Identify which cell holds the provided text, then report its (x, y) central coordinate. 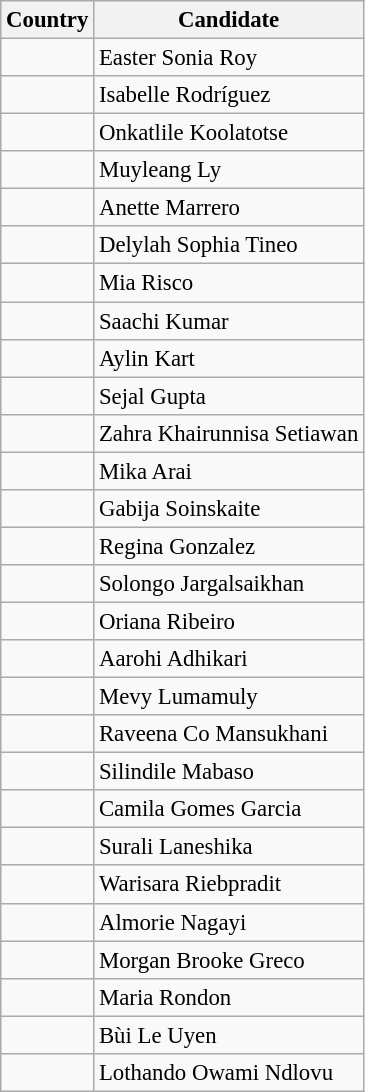
Anette Marrero (229, 208)
Mevy Lumamuly (229, 697)
Onkatlile Koolatotse (229, 133)
Maria Rondon (229, 997)
Candidate (229, 20)
Mia Risco (229, 283)
Saachi Kumar (229, 321)
Camila Gomes Garcia (229, 809)
Almorie Nagayi (229, 922)
Oriana Ribeiro (229, 621)
Isabelle Rodríguez (229, 95)
Gabija Soinskaite (229, 509)
Raveena Co Mansukhani (229, 734)
Regina Gonzalez (229, 546)
Delylah Sophia Tineo (229, 245)
Aarohi Adhikari (229, 659)
Aylin Kart (229, 358)
Surali Laneshika (229, 847)
Solongo Jargalsaikhan (229, 584)
Zahra Khairunnisa Setiawan (229, 433)
Morgan Brooke Greco (229, 960)
Silindile Mabaso (229, 772)
Mika Arai (229, 471)
Muyleang Ly (229, 170)
Bùi Le Uyen (229, 1035)
Country (48, 20)
Lothando Owami Ndlovu (229, 1073)
Easter Sonia Roy (229, 58)
Sejal Gupta (229, 396)
Warisara Riebpradit (229, 885)
